Identify which cell holds the provided text, then report its [x, y] central coordinate. 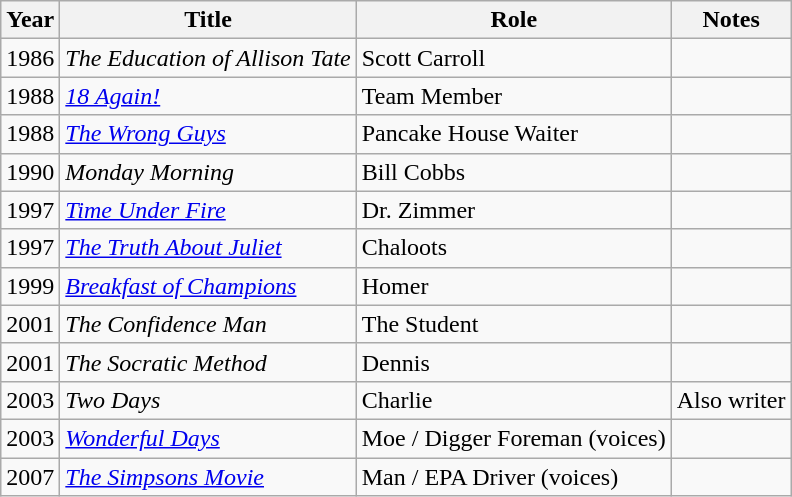
Man / EPA Driver (voices) [514, 477]
The Student [514, 324]
The Wrong Guys [208, 134]
Homer [514, 286]
The Simpsons Movie [208, 477]
The Confidence Man [208, 324]
Pancake House Waiter [514, 134]
Two Days [208, 400]
The Education of Allison Tate [208, 58]
Notes [731, 20]
Bill Cobbs [514, 172]
Dr. Zimmer [514, 210]
1990 [30, 172]
18 Again! [208, 96]
Role [514, 20]
The Socratic Method [208, 362]
Charlie [514, 400]
Breakfast of Champions [208, 286]
Chaloots [514, 248]
Time Under Fire [208, 210]
1986 [30, 58]
The Truth About Juliet [208, 248]
Wonderful Days [208, 438]
Moe / Digger Foreman (voices) [514, 438]
2007 [30, 477]
1999 [30, 286]
Year [30, 20]
Title [208, 20]
Dennis [514, 362]
Also writer [731, 400]
Team Member [514, 96]
Monday Morning [208, 172]
Scott Carroll [514, 58]
